Identify which cell holds the provided text, then report its (X, Y) central coordinate. 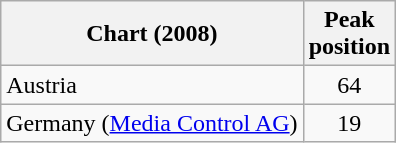
64 (349, 85)
Austria (152, 85)
Chart (2008) (152, 34)
19 (349, 123)
Peakposition (349, 34)
Germany (Media Control AG) (152, 123)
